Search for the cell housing the specified text and yield its [x, y] center coordinate. 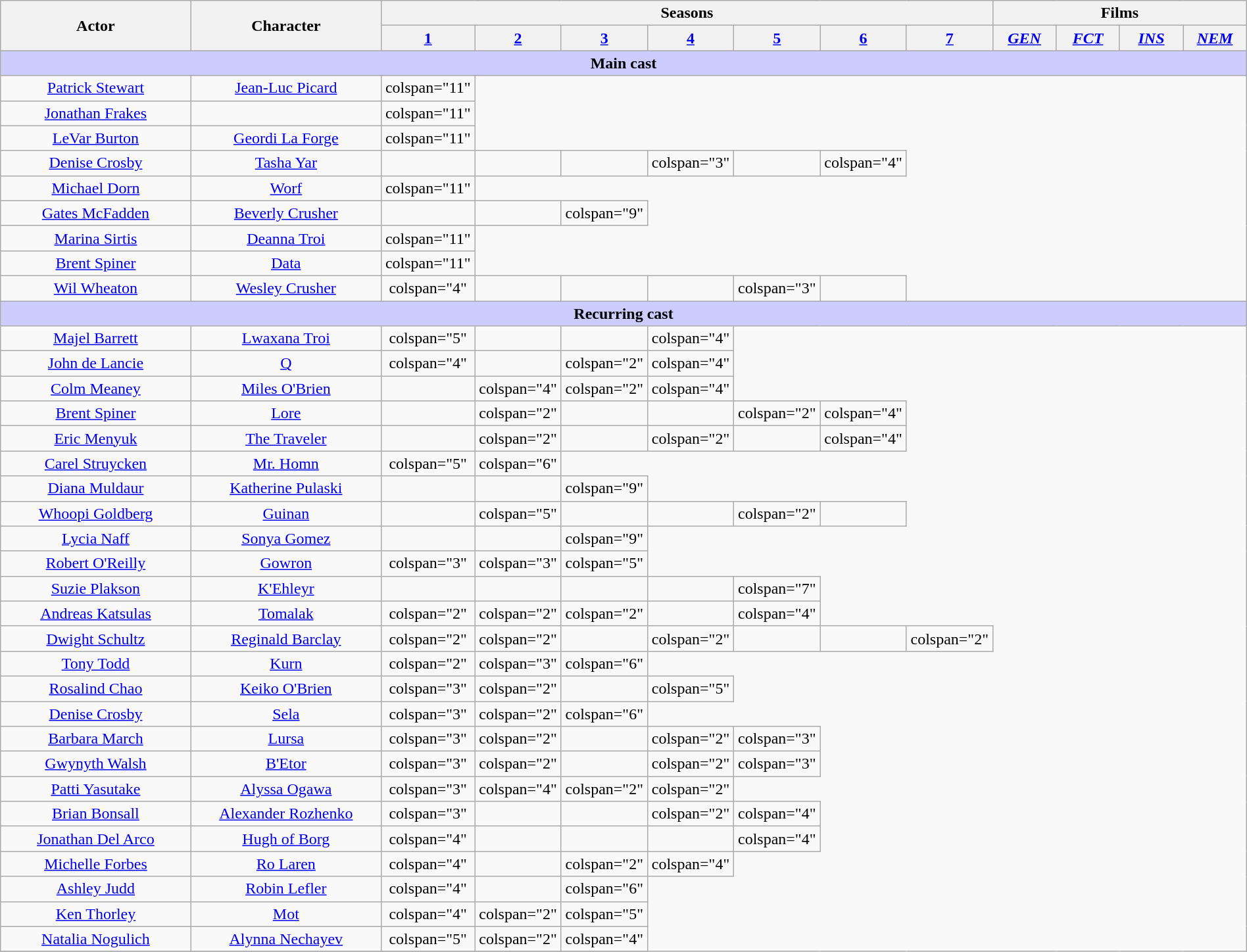
Mot [285, 914]
Barbara March [96, 739]
Patrick Stewart [96, 88]
Tomalak [285, 613]
Majel Barrett [96, 339]
Marina Sirtis [96, 238]
Robert O'Reilly [96, 563]
Mr. Homn [285, 464]
Kurn [285, 663]
Wil Wheaton [96, 288]
Films [1119, 13]
Geordi La Forge [285, 138]
Robin Lefler [285, 889]
Lycia Naff [96, 538]
Michelle Forbes [96, 864]
Rosalind Chao [96, 688]
Miles O'Brien [285, 389]
7 [950, 38]
K'Ehleyr [285, 588]
INS [1151, 38]
Natalia Nogulich [96, 939]
Gowron [285, 563]
Carel Struycken [96, 464]
Main cast [623, 63]
Patti Yasutake [96, 789]
Tony Todd [96, 663]
Ashley Judd [96, 889]
Recurring cast [623, 314]
1 [428, 38]
Diana Muldaur [96, 488]
Worf [285, 188]
6 [863, 38]
Tasha Yar [285, 163]
Sonya Gomez [285, 538]
FCT [1088, 38]
Sela [285, 713]
John de Lancie [96, 364]
Seasons [687, 13]
Deanna Troi [285, 238]
Colm Meaney [96, 389]
Hugh of Borg [285, 839]
The Traveler [285, 439]
2 [518, 38]
Reginald Barclay [285, 638]
Ken Thorley [96, 914]
Lore [285, 414]
Brian Bonsall [96, 814]
3 [604, 38]
Alyssa Ogawa [285, 789]
5 [777, 38]
Beverly Crusher [285, 213]
Dwight Schultz [96, 638]
Q [285, 364]
Jonathan Del Arco [96, 839]
Eric Menyuk [96, 439]
Actor [96, 26]
Lwaxana Troi [285, 339]
colspan="7" [777, 588]
Data [285, 263]
Character [285, 26]
B'Etor [285, 764]
Keiko O'Brien [285, 688]
Katherine Pulaski [285, 488]
GEN [1024, 38]
Jonathan Frakes [96, 113]
4 [691, 38]
Andreas Katsulas [96, 613]
Lursa [285, 739]
Gwynyth Walsh [96, 764]
Alexander Rozhenko [285, 814]
Whoopi Goldberg [96, 513]
Jean-Luc Picard [285, 88]
Suzie Plakson [96, 588]
NEM [1215, 38]
Wesley Crusher [285, 288]
LeVar Burton [96, 138]
Ro Laren [285, 864]
Gates McFadden [96, 213]
Guinan [285, 513]
Alynna Nechayev [285, 939]
Michael Dorn [96, 188]
